Identify which cell holds the provided text, then report its [x, y] central coordinate. 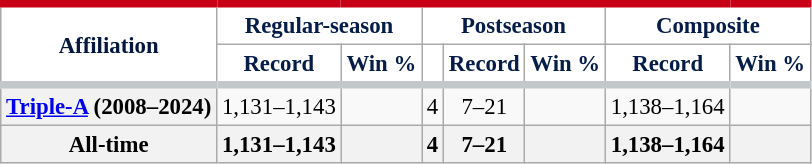
Postseason [514, 24]
Affiliation [109, 44]
Composite [708, 24]
All-time [109, 145]
Regular-season [320, 24]
Triple-A (2008–2024) [109, 106]
